Identify which cell holds the provided text, then report its (x, y) central coordinate. 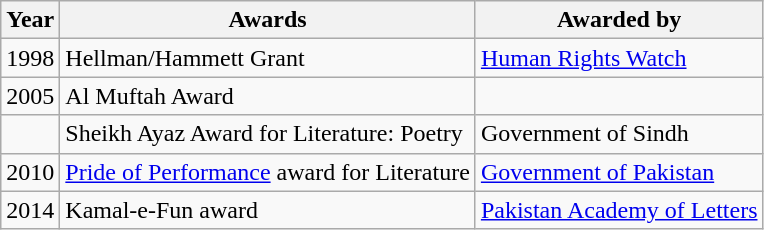
Pride of Performance award for Literature (268, 172)
Kamal-e-Fun award (268, 210)
Year (30, 20)
Government of Pakistan (619, 172)
Human Rights Watch (619, 58)
2014 (30, 210)
2005 (30, 96)
Government of Sindh (619, 134)
Awards (268, 20)
Sheikh Ayaz Award for Literature: Poetry (268, 134)
Hellman/Hammett Grant (268, 58)
Awarded by (619, 20)
Pakistan Academy of Letters (619, 210)
Al Muftah Award (268, 96)
2010 (30, 172)
1998 (30, 58)
